For the text-containing cell, return its midpoint in (x, y) coordinate format. 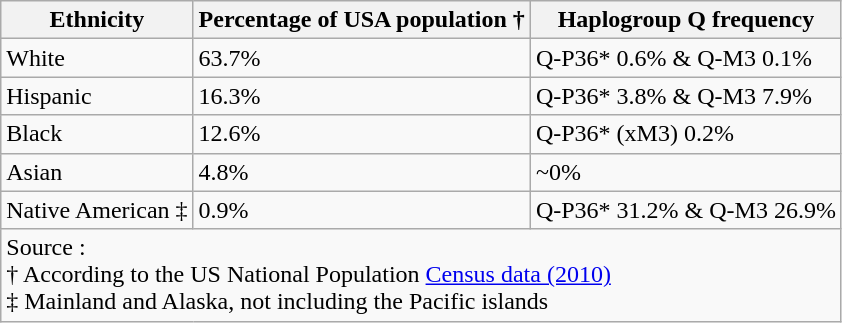
4.8% (362, 172)
Hispanic (97, 96)
White (97, 58)
Black (97, 134)
Haplogroup Q frequency (686, 20)
63.7% (362, 58)
Q-P36* 0.6% & Q-M3 0.1% (686, 58)
Q-P36* 3.8% & Q-M3 7.9% (686, 96)
0.9% (362, 210)
Q-P36* 31.2% & Q-M3 26.9% (686, 210)
Asian (97, 172)
16.3% (362, 96)
Percentage of USA population † (362, 20)
~0% (686, 172)
Ethnicity (97, 20)
Q-P36* (xM3) 0.2% (686, 134)
Native American ‡ (97, 210)
Source :† According to the US National Population Census data (2010)‡ Mainland and Alaska, not including the Pacific islands (422, 275)
12.6% (362, 134)
